Detect which cell encompasses the target text, then output its [x, y] center coordinate. 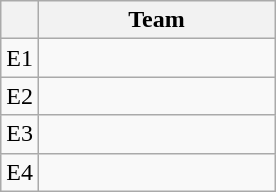
E4 [20, 172]
Team [156, 20]
E1 [20, 58]
E3 [20, 134]
E2 [20, 96]
